Search for the cell housing the specified text and yield its (X, Y) center coordinate. 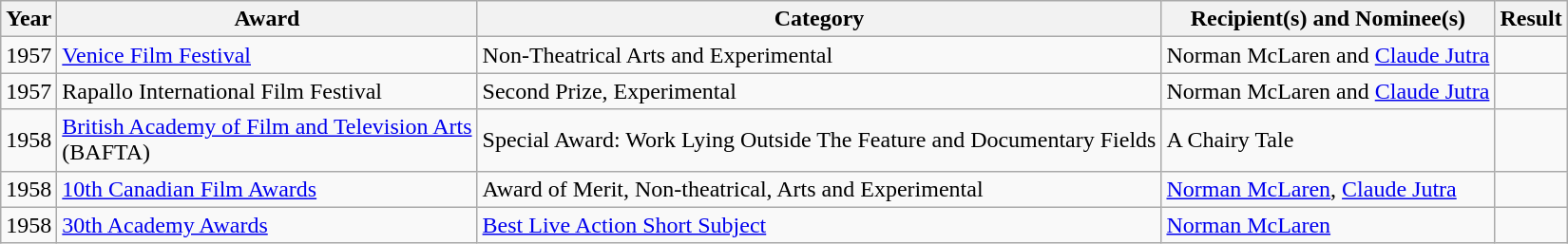
Rapallo International Film Festival (267, 91)
British Academy of Film and Television Arts(BAFTA) (267, 141)
Norman McLaren (1329, 225)
Second Prize, Experimental (819, 91)
Year (29, 19)
30th Academy Awards (267, 225)
Special Award: Work Lying Outside The Feature and Documentary Fields (819, 141)
Norman McLaren, Claude Jutra (1329, 189)
10th Canadian Film Awards (267, 189)
Category (819, 19)
Recipient(s) and Nominee(s) (1329, 19)
A Chairy Tale (1329, 141)
Venice Film Festival (267, 55)
Award of Merit, Non-theatrical, Arts and Experimental (819, 189)
Best Live Action Short Subject (819, 225)
Result (1531, 19)
Non-Theatrical Arts and Experimental (819, 55)
Award (267, 19)
